Detect which cell encompasses the target text, then output its [x, y] center coordinate. 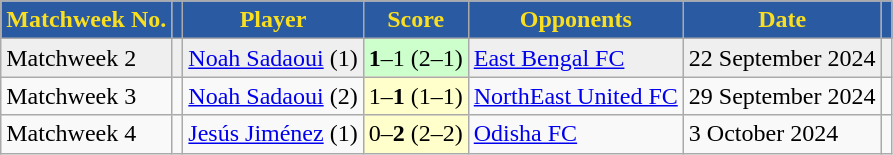
29 September 2024 [782, 96]
Player [273, 20]
Date [782, 20]
Opponents [576, 20]
Matchweek 4 [86, 134]
East Bengal FC [576, 58]
1–1 (1–1) [416, 96]
Matchweek 3 [86, 96]
3 October 2024 [782, 134]
22 September 2024 [782, 58]
Noah Sadaoui (1) [273, 58]
Matchweek No. [86, 20]
Matchweek 2 [86, 58]
NorthEast United FC [576, 96]
Jesús Jiménez (1) [273, 134]
Noah Sadaoui (2) [273, 96]
Odisha FC [576, 134]
1–1 (2–1) [416, 58]
Score [416, 20]
0–2 (2–2) [416, 134]
